Find where the given text appears and provide that cell's center as [x, y] coordinate. 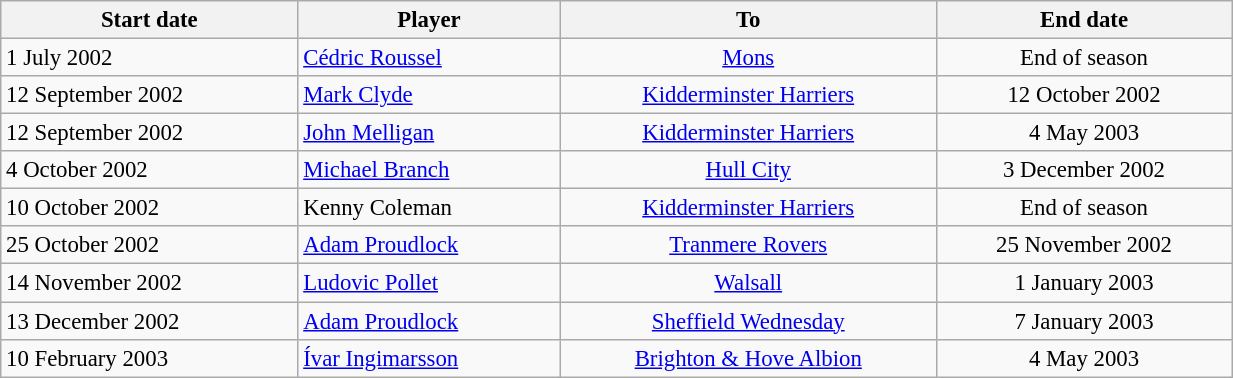
Mark Clyde [429, 95]
Player [429, 20]
1 January 2003 [1084, 283]
25 November 2002 [1084, 245]
12 October 2002 [1084, 95]
1 July 2002 [150, 58]
To [748, 20]
Mons [748, 58]
10 October 2002 [150, 208]
Ívar Ingimarsson [429, 358]
13 December 2002 [150, 321]
3 December 2002 [1084, 170]
4 October 2002 [150, 170]
Ludovic Pollet [429, 283]
14 November 2002 [150, 283]
Cédric Roussel [429, 58]
25 October 2002 [150, 245]
Start date [150, 20]
Sheffield Wednesday [748, 321]
Brighton & Hove Albion [748, 358]
Kenny Coleman [429, 208]
Hull City [748, 170]
End date [1084, 20]
John Melligan [429, 133]
7 January 2003 [1084, 321]
Walsall [748, 283]
Tranmere Rovers [748, 245]
Michael Branch [429, 170]
10 February 2003 [150, 358]
